For the text-containing cell, return its midpoint in [x, y] coordinate format. 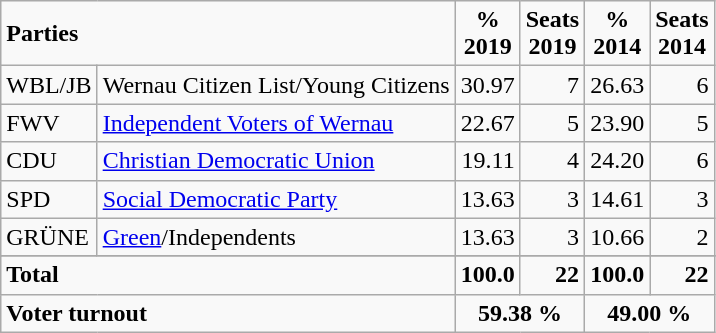
19.11 [488, 161]
24.20 [618, 161]
Green/Independents [276, 237]
23.90 [618, 123]
26.63 [618, 85]
Total [228, 275]
%2019 [488, 34]
59.38 % [520, 313]
Parties [228, 34]
10.66 [618, 237]
Wernau Citizen List/Young Citizens [276, 85]
%2014 [618, 34]
22.67 [488, 123]
49.00 % [650, 313]
Independent Voters of Wernau [276, 123]
Christian Democratic Union [276, 161]
SPD [49, 199]
CDU [49, 161]
30.97 [488, 85]
7 [552, 85]
4 [552, 161]
GRÜNE [49, 237]
2 [682, 237]
14.61 [618, 199]
Seats2019 [552, 34]
Social Democratic Party [276, 199]
Seats2014 [682, 34]
Voter turnout [228, 313]
FWV [49, 123]
WBL/JB [49, 85]
